Output the (x, y) coordinate of the center of the cell containing the given text.  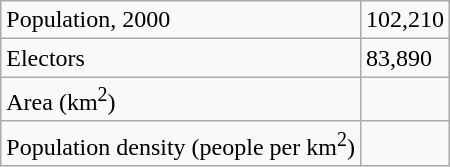
Area (km2) (181, 100)
Electors (181, 58)
102,210 (404, 20)
Population, 2000 (181, 20)
Population density (people per km2) (181, 144)
83,890 (404, 58)
